Provide the [x, y] coordinate of the cell's center where the given text is located.  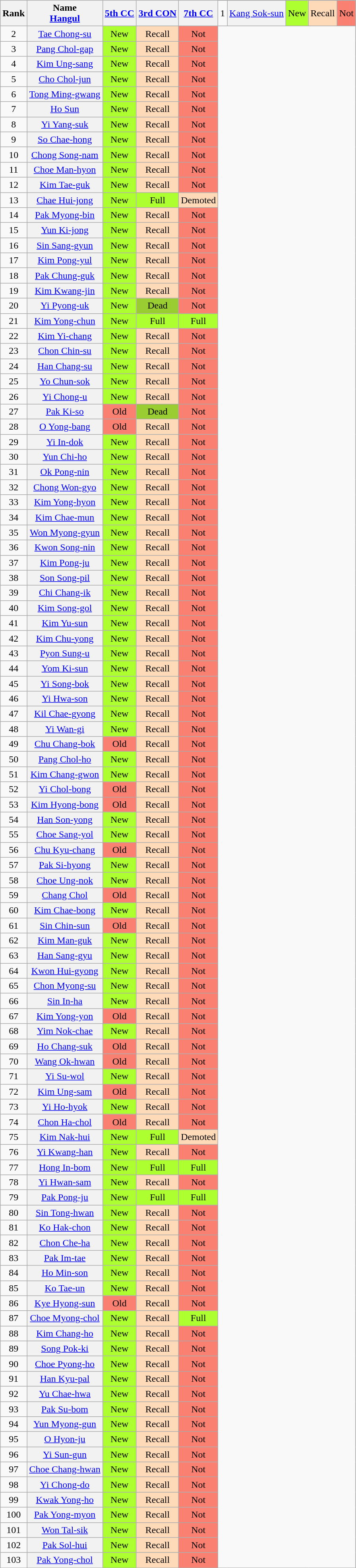
Chong Song-nam [65, 154]
Yim Nok-chae [65, 1031]
3 [14, 49]
5 [14, 79]
Choe Pyong-ho [65, 1364]
35 [14, 532]
64 [14, 971]
Yi Pyong-uk [65, 306]
4 [14, 64]
Choe Sang-yol [65, 835]
Han Kyu-pal [65, 1379]
Kim Hyong-bong [65, 804]
5th CC [119, 14]
Kim Pong-yul [65, 260]
Choe Myong-chol [65, 1318]
Kim Kwang-jin [65, 291]
55 [14, 835]
Choe Ung-nok [65, 880]
27 [14, 411]
7th CC [199, 14]
45 [14, 683]
Won Tal-sik [65, 1530]
Chu Kyu-chang [65, 850]
95 [14, 1439]
72 [14, 1092]
46 [14, 699]
14 [14, 215]
Kim Ung-sang [65, 64]
36 [14, 548]
Kwak Yong-ho [65, 1500]
Sin Tong-hwan [65, 1213]
Chon Myong-su [65, 986]
Kim Man-guk [65, 941]
Rank [14, 14]
40 [14, 608]
93 [14, 1409]
8 [14, 124]
Chong Won-gyo [65, 487]
96 [14, 1454]
44 [14, 668]
48 [14, 729]
103 [14, 1560]
89 [14, 1348]
Kwon Hui-gyong [65, 971]
Choe Chang-hwan [65, 1470]
Pak Chung-guk [65, 276]
Han Son-yong [65, 820]
101 [14, 1530]
57 [14, 865]
83 [14, 1258]
Wang Ok-hwan [65, 1061]
Kim Tae-guk [65, 185]
52 [14, 789]
Yi Sun-gun [65, 1454]
60 [14, 910]
Kim Song-gol [65, 608]
6 [14, 94]
68 [14, 1031]
49 [14, 744]
Yi Chong-do [65, 1485]
86 [14, 1303]
82 [14, 1243]
Yi Chol-bong [65, 789]
Kim Yong-yon [65, 1016]
79 [14, 1198]
Yun Chi-ho [65, 457]
Kil Chae-gyong [65, 714]
Yi Hwa-son [65, 699]
61 [14, 926]
Chang Chol [65, 895]
34 [14, 517]
28 [14, 426]
Chon Ha-chol [65, 1122]
O Yong-bang [65, 426]
76 [14, 1152]
Ho Chang-suk [65, 1046]
24 [14, 366]
39 [14, 593]
Kim Yong-hyon [65, 502]
Yi Wan-gi [65, 729]
97 [14, 1470]
Song Pok-ki [65, 1348]
Kim Yong-chun [65, 321]
1 [222, 14]
Yi Chong-u [65, 396]
Pak Ki-so [65, 411]
11 [14, 170]
Yi Song-bok [65, 683]
7 [14, 109]
33 [14, 502]
Yi Ho-hyok [65, 1107]
Yi Yang-suk [65, 124]
71 [14, 1076]
Yi Kwang-han [65, 1152]
12 [14, 185]
Ho Sun [65, 109]
21 [14, 321]
Chon Chin-su [65, 351]
50 [14, 759]
63 [14, 956]
23 [14, 351]
9 [14, 139]
16 [14, 245]
Pak Su-bom [65, 1409]
19 [14, 291]
22 [14, 336]
Won Myong-gyun [65, 532]
87 [14, 1318]
Pak Si-hyong [65, 865]
3rd CON [157, 14]
Chu Chang-bok [65, 744]
77 [14, 1167]
Ho Min-son [65, 1273]
Kwon Song-nin [65, 548]
42 [14, 638]
100 [14, 1515]
Chi Chang-ik [65, 593]
15 [14, 230]
41 [14, 623]
37 [14, 563]
Yi Hwan-sam [65, 1182]
56 [14, 850]
Yun Myong-gun [65, 1424]
Kim Chae-mun [65, 517]
Tae Chong-su [65, 34]
65 [14, 986]
Yu Chae-hwa [65, 1394]
31 [14, 472]
69 [14, 1046]
Kim Yi-chang [65, 336]
94 [14, 1424]
70 [14, 1061]
90 [14, 1364]
Yun Ki-jong [65, 230]
20 [14, 306]
92 [14, 1394]
O Hyon-ju [65, 1439]
So Chae-hong [65, 139]
Chon Che-ha [65, 1243]
98 [14, 1485]
Ko Hak-chon [65, 1228]
38 [14, 578]
Pak Pong-ju [65, 1198]
2 [14, 34]
26 [14, 396]
Tong Ming-gwang [65, 94]
84 [14, 1273]
53 [14, 804]
Sin Sang-gyun [65, 245]
Kim Chae-bong [65, 910]
NameHangul [65, 14]
Son Song-pil [65, 578]
Yom Ki-sun [65, 668]
Kim Pong-ju [65, 563]
99 [14, 1500]
81 [14, 1228]
Kim Chu-yong [65, 638]
13 [14, 200]
Kim Yu-sun [65, 623]
Yi Su-wol [65, 1076]
59 [14, 895]
25 [14, 381]
Kim Ung-sam [65, 1092]
Kim Chang-ho [65, 1333]
29 [14, 442]
88 [14, 1333]
Sin In-ha [65, 1001]
47 [14, 714]
Kim Chang-gwon [65, 774]
Chae Hui-jong [65, 200]
Yi In-dok [65, 442]
Pak Im-tae [65, 1258]
Kim Nak-hui [65, 1137]
102 [14, 1545]
67 [14, 1016]
43 [14, 653]
Sin Chin-sun [65, 926]
66 [14, 1001]
Pang Chol-gap [65, 49]
32 [14, 487]
80 [14, 1213]
73 [14, 1107]
Pak Yong-chol [65, 1560]
85 [14, 1288]
Han Sang-gyu [65, 956]
Pyon Sung-u [65, 653]
Pang Chol-ho [65, 759]
Kang Sok-sun [257, 14]
Hong In-bom [65, 1167]
58 [14, 880]
75 [14, 1137]
Pak Yong-myon [65, 1515]
18 [14, 276]
51 [14, 774]
Cho Chol-jun [65, 79]
Yo Chun-sok [65, 381]
Choe Man-hyon [65, 170]
54 [14, 820]
Pak Myong-bin [65, 215]
Ok Pong-nin [65, 472]
10 [14, 154]
78 [14, 1182]
30 [14, 457]
Han Chang-su [65, 366]
Ko Tae-un [65, 1288]
91 [14, 1379]
Pak Sol-hui [65, 1545]
17 [14, 260]
62 [14, 941]
Kye Hyong-sun [65, 1303]
74 [14, 1122]
